For the text-containing cell, return its midpoint in [x, y] coordinate format. 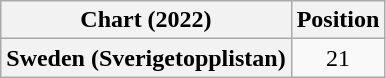
Chart (2022) [146, 20]
Sweden (Sverigetopplistan) [146, 58]
21 [338, 58]
Position [338, 20]
